Identify which cell holds the provided text, then report its (x, y) central coordinate. 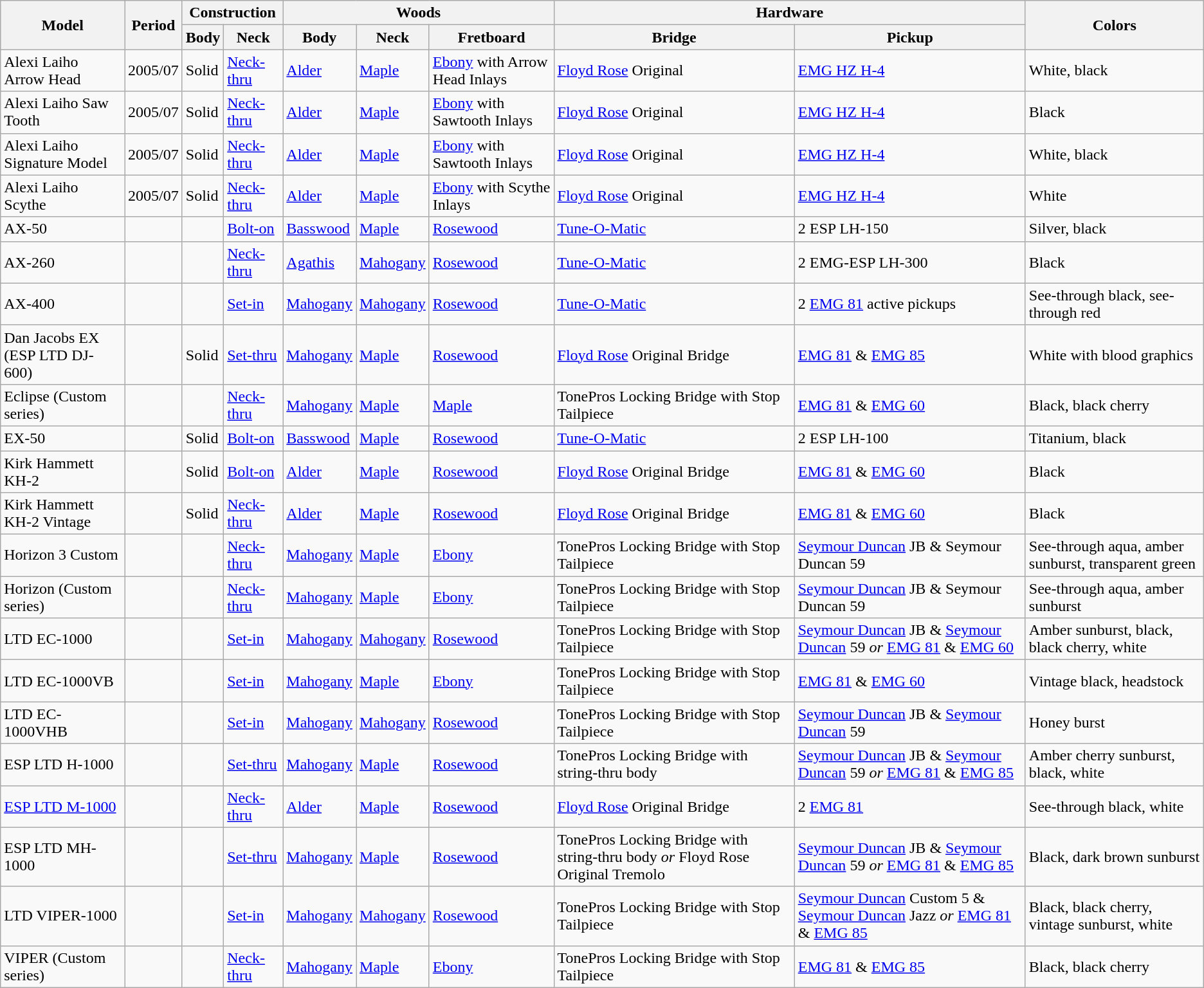
Alexi Laiho Signature Model (63, 154)
Fretboard (491, 37)
2 EMG-ESP LH-300 (909, 262)
Hardware (790, 13)
Black, dark brown sunburst (1114, 857)
2 EMG 81 active pickups (909, 304)
LTD EC-1000VB (63, 681)
TonePros Locking Bridge with string-thru body or Floyd Rose Original Tremolo (674, 857)
Woods (418, 13)
2 ESP LH-150 (909, 229)
Pickup (909, 37)
Alexi Laiho Scythe (63, 196)
Eclipse (Custom series) (63, 405)
Colors (1114, 25)
EX-50 (63, 438)
Construction (233, 13)
Horizon (Custom series) (63, 597)
Horizon 3 Custom (63, 556)
Ebony with Arrow Head Inlays (491, 71)
See-through aqua, amber sunburst, transparent green (1114, 556)
Ebony with Scythe Inlays (491, 196)
Amber sunburst, black, black cherry, white (1114, 639)
AX-260 (63, 262)
Period (154, 25)
VIPER (Custom series) (63, 966)
AX-50 (63, 229)
LTD VIPER-1000 (63, 916)
Model (63, 25)
Black, black cherry, vintage sunburst, white (1114, 916)
ESP LTD H-1000 (63, 764)
Dan Jacobs EX(ESP LTD DJ-600) (63, 354)
See-through aqua, amber sunburst (1114, 597)
Agathis (320, 262)
2 ESP LH-100 (909, 438)
LTD EC-1000VHB (63, 723)
See-through black, white (1114, 807)
AX-400 (63, 304)
Bridge (674, 37)
Alexi Laiho Arrow Head (63, 71)
ESP LTD MH-1000 (63, 857)
Kirk Hammett KH-2 (63, 471)
TonePros Locking Bridge with string-thru body (674, 764)
Vintage black, headstock (1114, 681)
Alexi Laiho Saw Tooth (63, 112)
LTD EC-1000 (63, 639)
Kirk Hammett KH-2 Vintage (63, 513)
White (1114, 196)
Silver, black (1114, 229)
See-through black, see-through red (1114, 304)
Honey burst (1114, 723)
Seymour Duncan Custom 5 & Seymour Duncan Jazz or EMG 81 & EMG 85 (909, 916)
2 EMG 81 (909, 807)
ESP LTD M-1000 (63, 807)
Seymour Duncan JB & Seymour Duncan 59 or EMG 81 & EMG 60 (909, 639)
White with blood graphics (1114, 354)
Titanium, black (1114, 438)
Amber cherry sunburst, black, white (1114, 764)
